Identify which cell holds the provided text, then report its [X, Y] central coordinate. 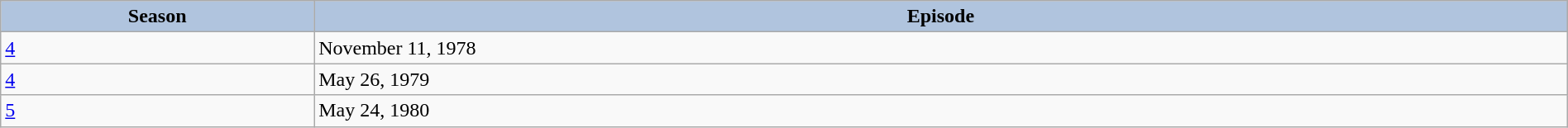
5 [157, 111]
November 11, 1978 [941, 48]
Episode [941, 17]
Season [157, 17]
May 24, 1980 [941, 111]
May 26, 1979 [941, 79]
